Identify which cell holds the provided text, then report its (x, y) central coordinate. 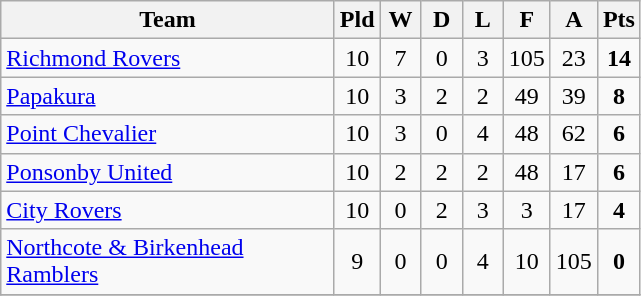
City Rovers (168, 210)
39 (574, 96)
A (574, 20)
7 (400, 58)
L (482, 20)
Richmond Rovers (168, 58)
W (400, 20)
F (526, 20)
Team (168, 20)
14 (618, 58)
Point Chevalier (168, 134)
23 (574, 58)
Pld (357, 20)
8 (618, 96)
62 (574, 134)
Ponsonby United (168, 172)
Papakura (168, 96)
Northcote & Birkenhead Ramblers (168, 262)
9 (357, 262)
D (442, 20)
49 (526, 96)
Pts (618, 20)
